Search for the cell housing the specified text and yield its (x, y) center coordinate. 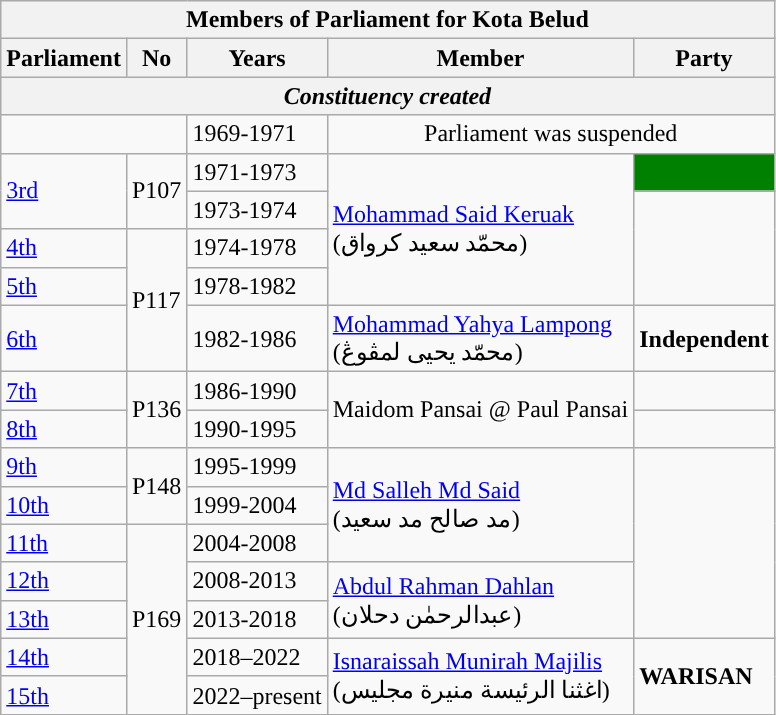
Maidom Pansai @ Paul Pansai (480, 410)
1999-2004 (257, 505)
P136 (156, 410)
6th (64, 338)
P107 (156, 191)
Constituency created (388, 96)
9th (64, 467)
P117 (156, 300)
13th (64, 619)
7th (64, 391)
Mohammad Said Keruak(محمّد سعيد کرواق) (480, 229)
Md Salleh Md Said(مد صالح مد سعيد) (480, 505)
4th (64, 248)
1969-1971 (257, 134)
5th (64, 286)
P169 (156, 619)
2004-2008 (257, 543)
1973-1974 (257, 210)
8th (64, 429)
10th (64, 505)
11th (64, 543)
Years (257, 58)
2008-2013 (257, 581)
1990-1995 (257, 429)
15th (64, 695)
1971-1973 (257, 172)
2013-2018 (257, 619)
14th (64, 657)
Parliament (64, 58)
Isnaraissah Munirah Majilis(اغثنا الرئيسة منيرة مجليس) (480, 676)
1986-1990 (257, 391)
2022–present (257, 695)
Member (480, 58)
1978-1982 (257, 286)
Abdul Rahman Dahlan(عبدالرحمٰن دحلان) (480, 600)
12th (64, 581)
No (156, 58)
Members of Parliament for Kota Belud (388, 20)
2018–2022 (257, 657)
Party (704, 58)
Independent (704, 338)
Parliament was suspended (550, 134)
P148 (156, 486)
1974-1978 (257, 248)
WARISAN (704, 676)
1982-1986 (257, 338)
1995-1999 (257, 467)
Mohammad Yahya Lampong(محمّد يحيى لمڤوڠ‎) (480, 338)
3rd (64, 191)
